Extract the [x, y] coordinate from the center of the cell holding the provided text.  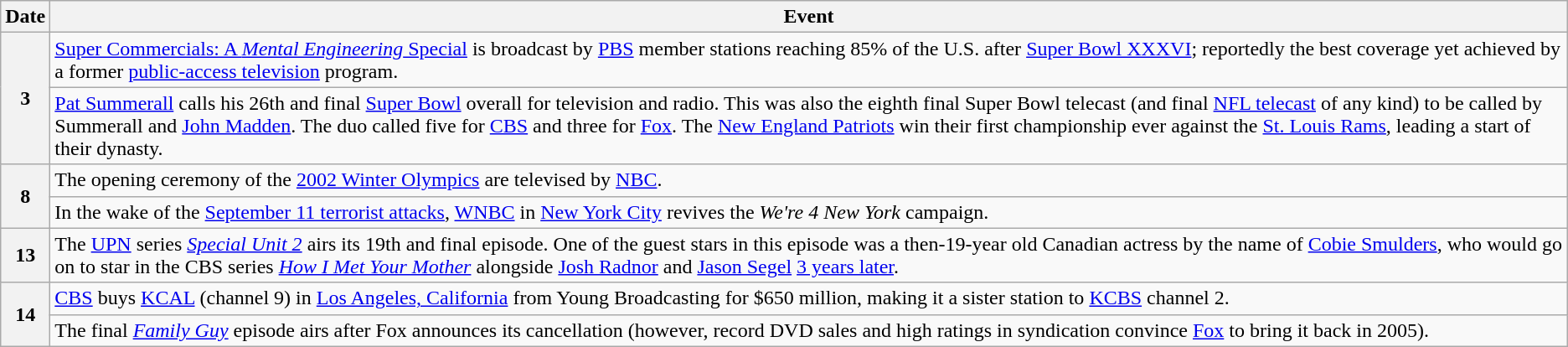
CBS buys KCAL (channel 9) in Los Angeles, California from Young Broadcasting for $650 million, making it a sister station to KCBS channel 2. [809, 298]
Date [25, 17]
8 [25, 196]
3 [25, 99]
In the wake of the September 11 terrorist attacks, WNBC in New York City revives the We're 4 New York campaign. [809, 212]
13 [25, 255]
14 [25, 314]
Event [809, 17]
The opening ceremony of the 2002 Winter Olympics are televised by NBC. [809, 180]
